Find where the given text appears and provide that cell's center as [x, y] coordinate. 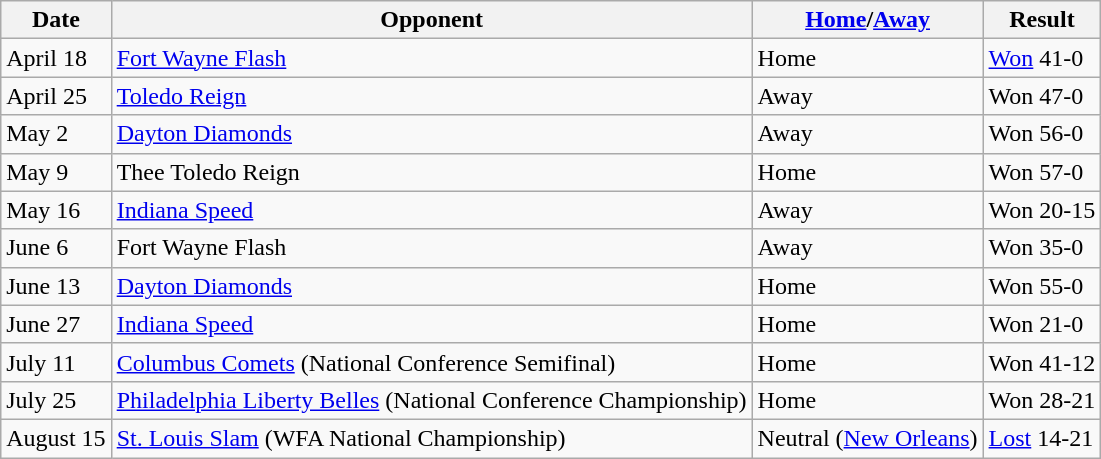
June 27 [56, 324]
April 25 [56, 96]
June 6 [56, 248]
June 13 [56, 286]
Opponent [432, 20]
Won 20-15 [1042, 210]
Lost 14-21 [1042, 438]
April 18 [56, 58]
Toledo Reign [432, 96]
Home/Away [868, 20]
Won 41-0 [1042, 58]
May 16 [56, 210]
May 9 [56, 172]
August 15 [56, 438]
Won 57-0 [1042, 172]
Won 28-21 [1042, 400]
Result [1042, 20]
May 2 [56, 134]
Neutral (New Orleans) [868, 438]
Won 56-0 [1042, 134]
Won 47-0 [1042, 96]
Columbus Comets (National Conference Semifinal) [432, 362]
Won 41-12 [1042, 362]
Won 55-0 [1042, 286]
Thee Toledo Reign [432, 172]
Won 35-0 [1042, 248]
July 11 [56, 362]
St. Louis Slam (WFA National Championship) [432, 438]
Date [56, 20]
July 25 [56, 400]
Won 21-0 [1042, 324]
Philadelphia Liberty Belles (National Conference Championship) [432, 400]
